Determine the [X, Y] coordinate at the center of the cell enclosing the given text.  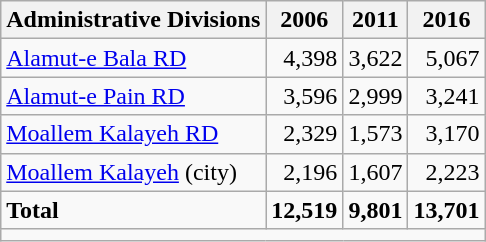
Alamut-e Bala RD [134, 58]
4,398 [304, 58]
2011 [376, 20]
12,519 [304, 210]
Total [134, 210]
2,999 [376, 96]
2,223 [446, 172]
Moallem Kalayeh RD [134, 134]
3,622 [376, 58]
1,573 [376, 134]
5,067 [446, 58]
9,801 [376, 210]
3,596 [304, 96]
3,170 [446, 134]
Moallem Kalayeh (city) [134, 172]
Administrative Divisions [134, 20]
Alamut-e Pain RD [134, 96]
1,607 [376, 172]
13,701 [446, 210]
2,329 [304, 134]
2006 [304, 20]
2016 [446, 20]
2,196 [304, 172]
3,241 [446, 96]
